Scan for the cell matching the given text and deliver its [X, Y] coordinate at center. 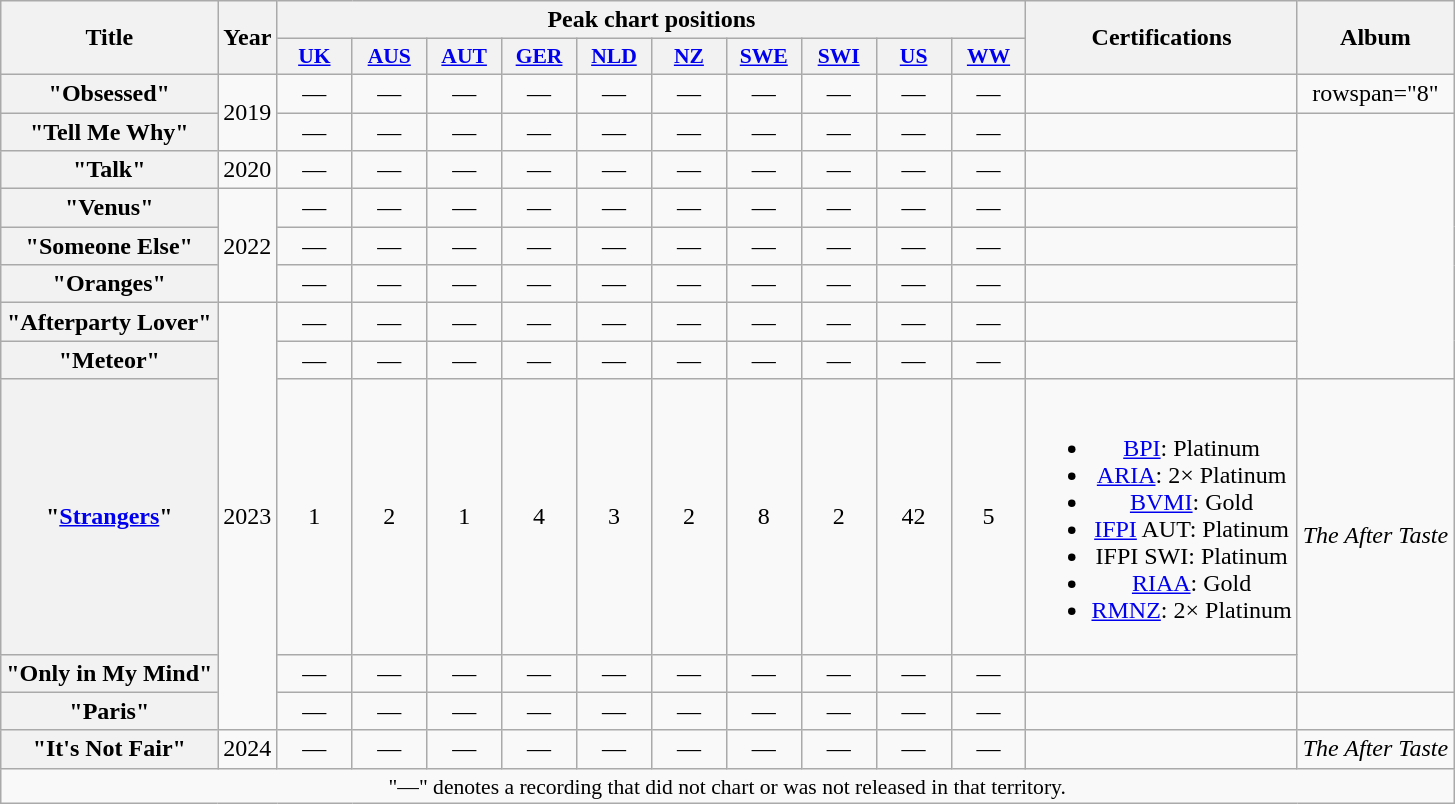
42 [914, 516]
AUS [390, 57]
"Someone Else" [110, 246]
"Obsessed" [110, 93]
BPI: PlatinumARIA: 2× PlatinumBVMI: GoldIFPI AUT: PlatinumIFPI SWI: PlatinumRIAA: GoldRMNZ: 2× Platinum [1162, 516]
2020 [248, 170]
UK [314, 57]
3 [614, 516]
2023 [248, 516]
2022 [248, 246]
WW [988, 57]
Certifications [1162, 38]
5 [988, 516]
GER [540, 57]
"Oranges" [110, 284]
4 [540, 516]
"Strangers" [110, 516]
"It's Not Fair" [110, 749]
"Talk" [110, 170]
rowspan="8" [1375, 93]
"Only in My Mind" [110, 673]
SWE [764, 57]
8 [764, 516]
Year [248, 38]
NZ [688, 57]
NLD [614, 57]
Album [1375, 38]
2024 [248, 749]
"Afterparty Lover" [110, 322]
Peak chart positions [652, 20]
"Tell Me Why" [110, 131]
"Venus" [110, 208]
SWI [838, 57]
AUT [464, 57]
"—" denotes a recording that did not chart or was not released in that territory. [728, 786]
Title [110, 38]
"Meteor" [110, 360]
US [914, 57]
2019 [248, 112]
"Paris" [110, 711]
